For the text-containing cell, return its midpoint in [x, y] coordinate format. 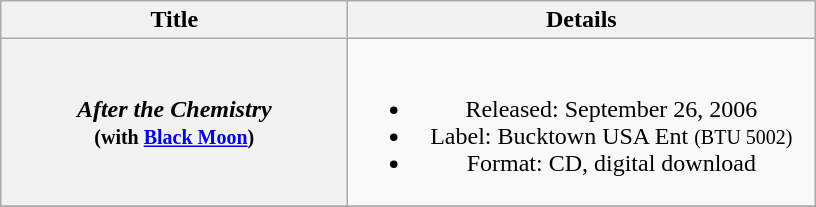
After the Chemistry(with Black Moon) [174, 122]
Details [582, 20]
Released: September 26, 2006Label: Bucktown USA Ent (BTU 5002)Format: CD, digital download [582, 122]
Title [174, 20]
